From the cell containing the given text, extract its center point as (x, y) coordinate. 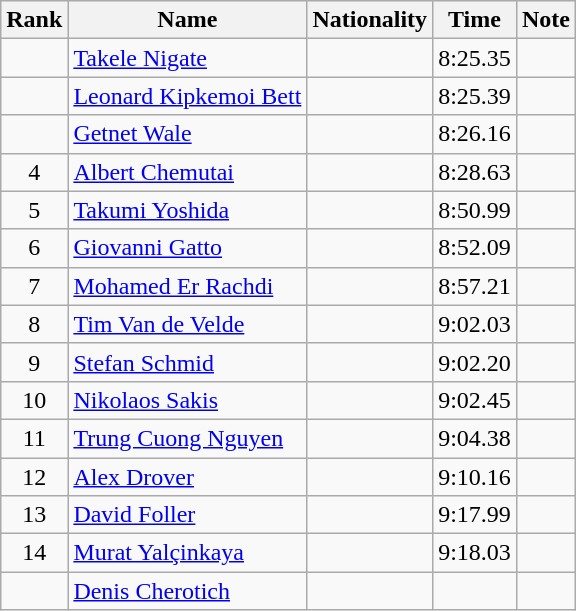
5 (34, 210)
David Foller (188, 515)
9:17.99 (475, 515)
14 (34, 553)
Trung Cuong Nguyen (188, 438)
8:57.21 (475, 286)
8:50.99 (475, 210)
8:28.63 (475, 172)
Rank (34, 20)
Tim Van de Velde (188, 324)
Name (188, 20)
12 (34, 477)
Giovanni Gatto (188, 248)
11 (34, 438)
8:25.35 (475, 58)
Murat Yalçinkaya (188, 553)
13 (34, 515)
Note (546, 20)
9:02.03 (475, 324)
4 (34, 172)
Mohamed Er Rachdi (188, 286)
Nikolaos Sakis (188, 400)
Denis Cherotich (188, 591)
6 (34, 248)
8:52.09 (475, 248)
10 (34, 400)
9 (34, 362)
Nationality (370, 20)
Takumi Yoshida (188, 210)
Leonard Kipkemoi Bett (188, 96)
9:02.20 (475, 362)
Alex Drover (188, 477)
Time (475, 20)
8 (34, 324)
Takele Nigate (188, 58)
Getnet Wale (188, 134)
9:18.03 (475, 553)
9:10.16 (475, 477)
9:04.38 (475, 438)
9:02.45 (475, 400)
8:26.16 (475, 134)
Stefan Schmid (188, 362)
8:25.39 (475, 96)
Albert Chemutai (188, 172)
7 (34, 286)
